From the cell containing the given text, extract its center point as (x, y) coordinate. 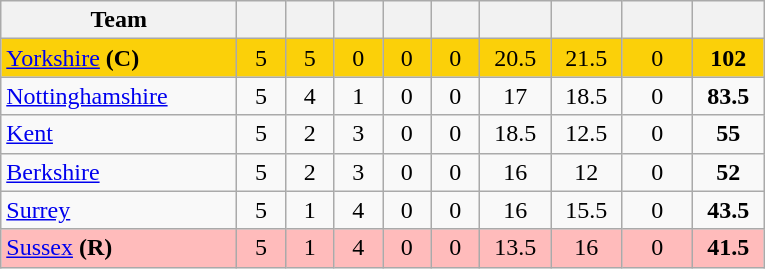
83.5 (728, 96)
Surrey (119, 210)
12.5 (586, 134)
Team (119, 20)
21.5 (586, 58)
52 (728, 172)
15.5 (586, 210)
Yorkshire (C) (119, 58)
41.5 (728, 248)
17 (516, 96)
55 (728, 134)
43.5 (728, 210)
Berkshire (119, 172)
20.5 (516, 58)
13.5 (516, 248)
Sussex (R) (119, 248)
12 (586, 172)
102 (728, 58)
Nottinghamshire (119, 96)
Kent (119, 134)
